For the text-containing cell, return its midpoint in (x, y) coordinate format. 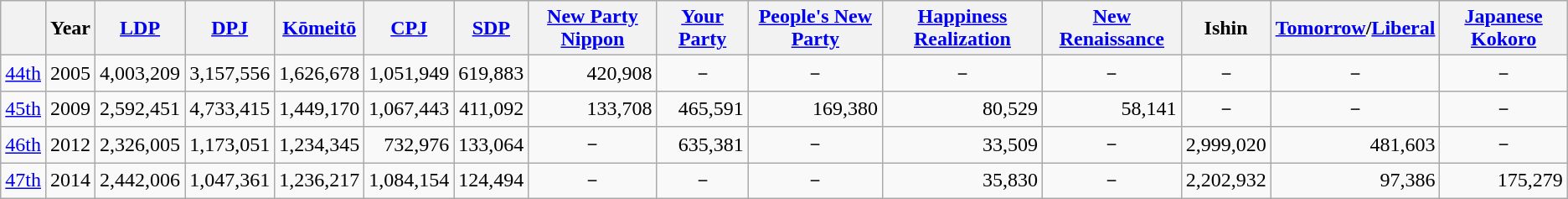
1,626,678 (320, 74)
Ishin (1226, 29)
2,999,020 (1226, 144)
1,173,051 (230, 144)
SDP (491, 29)
80,529 (962, 109)
175,279 (1504, 181)
465,591 (702, 109)
1,449,170 (320, 109)
619,883 (491, 74)
33,509 (962, 144)
35,830 (962, 181)
CPJ (409, 29)
New Renaissance (1112, 29)
124,494 (491, 181)
133,708 (593, 109)
97,386 (1355, 181)
Japanese Kokoro (1504, 29)
2,592,451 (141, 109)
LDP (141, 29)
DPJ (230, 29)
Your Party (702, 29)
People's New Party (815, 29)
58,141 (1112, 109)
2012 (70, 144)
1,234,345 (320, 144)
4,733,415 (230, 109)
Year (70, 29)
1,047,361 (230, 181)
1,067,443 (409, 109)
46th (23, 144)
Kōmeitō (320, 29)
44th (23, 74)
47th (23, 181)
420,908 (593, 74)
411,092 (491, 109)
1,051,949 (409, 74)
481,603 (1355, 144)
1,236,217 (320, 181)
732,976 (409, 144)
2014 (70, 181)
4,003,209 (141, 74)
2,442,006 (141, 181)
133,064 (491, 144)
45th (23, 109)
1,084,154 (409, 181)
New Party Nippon (593, 29)
3,157,556 (230, 74)
2009 (70, 109)
2,326,005 (141, 144)
2005 (70, 74)
Happiness Realization (962, 29)
169,380 (815, 109)
2,202,932 (1226, 181)
Tomorrow/Liberal (1355, 29)
635,381 (702, 144)
